Pinpoint the cell where the given text exists, returning its (x, y) midpoint coordinate. 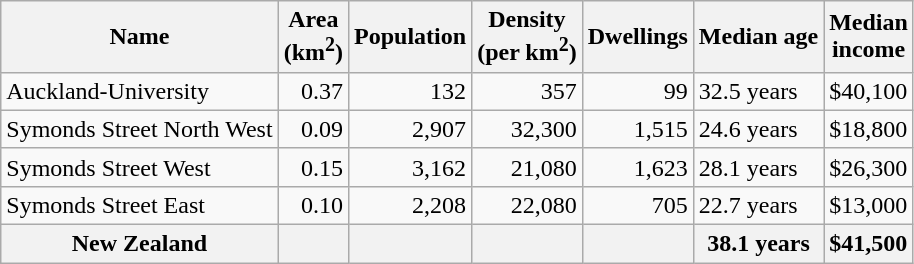
0.37 (313, 91)
Population (410, 37)
Density(per km2) (528, 37)
21,080 (528, 167)
Median age (758, 37)
24.6 years (758, 129)
$18,800 (869, 129)
705 (638, 205)
99 (638, 91)
0.09 (313, 129)
Auckland-University (140, 91)
38.1 years (758, 244)
$13,000 (869, 205)
Symonds Street East (140, 205)
$40,100 (869, 91)
Symonds Street West (140, 167)
$41,500 (869, 244)
1,515 (638, 129)
Dwellings (638, 37)
1,623 (638, 167)
357 (528, 91)
Area(km2) (313, 37)
Name (140, 37)
28.1 years (758, 167)
0.10 (313, 205)
2,208 (410, 205)
New Zealand (140, 244)
$26,300 (869, 167)
22.7 years (758, 205)
3,162 (410, 167)
132 (410, 91)
Symonds Street North West (140, 129)
0.15 (313, 167)
22,080 (528, 205)
2,907 (410, 129)
Medianincome (869, 37)
32,300 (528, 129)
32.5 years (758, 91)
